Determine the (X, Y) coordinate at the center of the cell enclosing the given text.  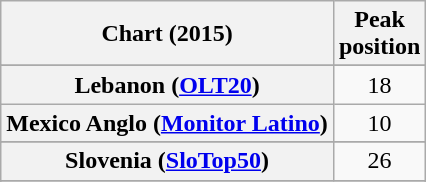
18 (379, 85)
Lebanon (OLT20) (168, 85)
26 (379, 161)
Mexico Anglo (Monitor Latino) (168, 123)
Peakposition (379, 34)
Chart (2015) (168, 34)
Slovenia (SloTop50) (168, 161)
10 (379, 123)
